Scan for the cell matching the given text and deliver its (X, Y) coordinate at center. 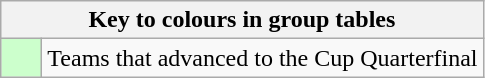
Teams that advanced to the Cup Quarterfinal (262, 58)
Key to colours in group tables (242, 20)
